Provide the (x, y) coordinate of the cell's center where the given text is located.  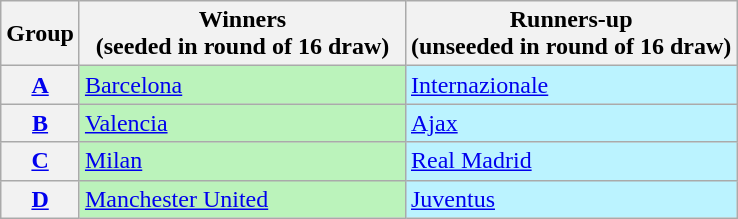
Winners(seeded in round of 16 draw) (242, 34)
Juventus (570, 199)
Barcelona (242, 85)
Group (40, 34)
B (40, 123)
Real Madrid (570, 161)
Manchester United (242, 199)
A (40, 85)
Internazionale (570, 85)
Runners-up(unseeded in round of 16 draw) (570, 34)
C (40, 161)
Ajax (570, 123)
Valencia (242, 123)
Milan (242, 161)
D (40, 199)
